Scan for the cell matching the given text and deliver its [X, Y] coordinate at center. 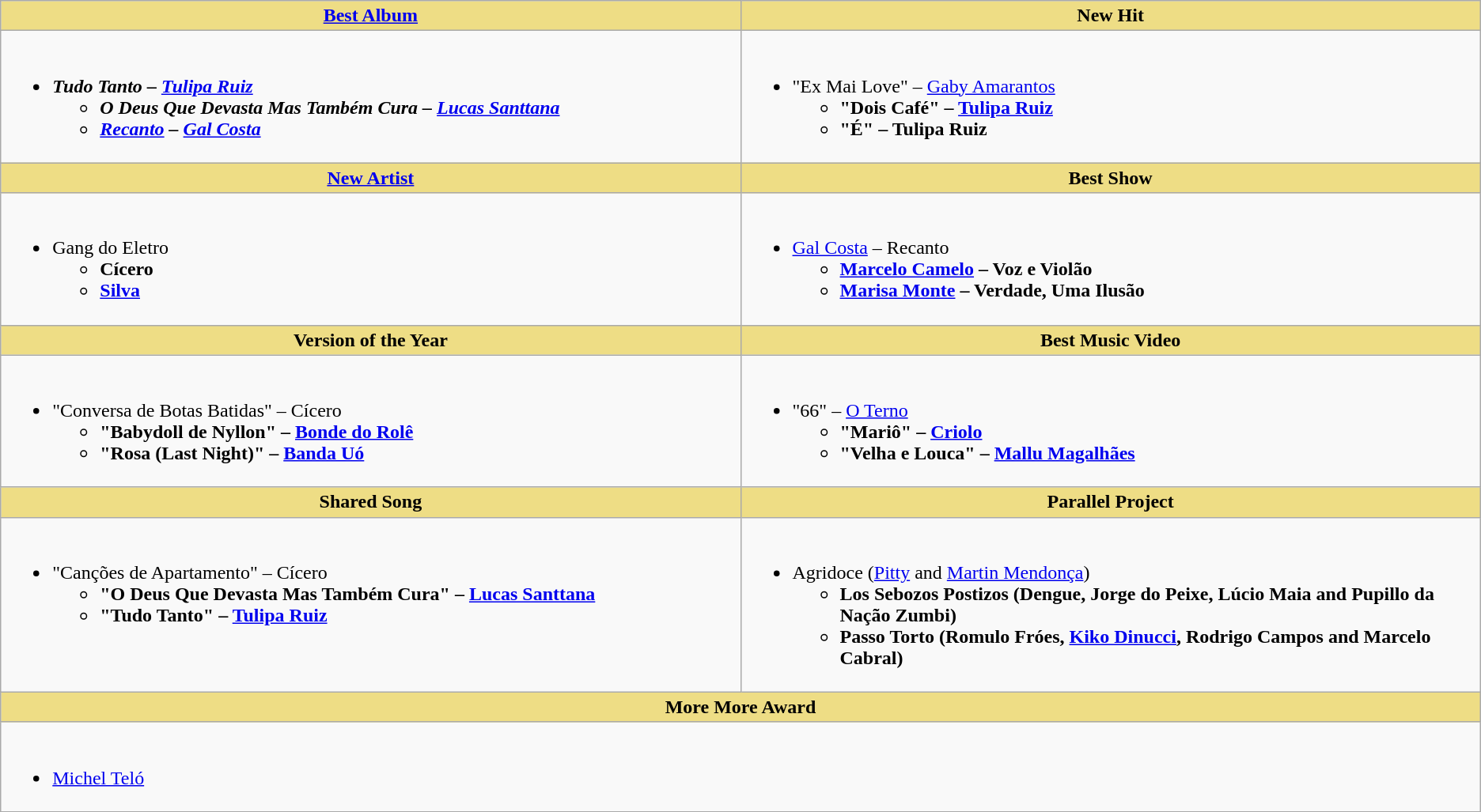
New Artist [370, 178]
Gang do EletroCíceroSilva [370, 259]
Version of the Year [370, 340]
Parallel Project [1111, 502]
"Conversa de Botas Batidas" – Cícero"Babydoll de Nyllon" – Bonde do Rolê"Rosa (Last Night)" – Banda Uó [370, 421]
"Ex Mai Love" – Gaby Amarantos"Dois Café" – Tulipa Ruiz"É" – Tulipa Ruiz [1111, 96]
Gal Costa – RecantoMarcelo Camelo – Voz e ViolãoMarisa Monte – Verdade, Uma Ilusão [1111, 259]
Shared Song [370, 502]
More More Award [740, 707]
Best Music Video [1111, 340]
New Hit [1111, 16]
"Canções de Apartamento" – Cícero"O Deus Que Devasta Mas Também Cura" – Lucas Santtana"Tudo Tanto" – Tulipa Ruiz [370, 604]
Best Show [1111, 178]
"66" – O Terno"Mariô" – Criolo"Velha e Louca" – Mallu Magalhães [1111, 421]
Best Album [370, 16]
Tudo Tanto – Tulipa RuizO Deus Que Devasta Mas Também Cura – Lucas SanttanaRecanto – Gal Costa [370, 96]
Michel Teló [740, 767]
